Output the [X, Y] coordinate of the center of the cell containing the given text.  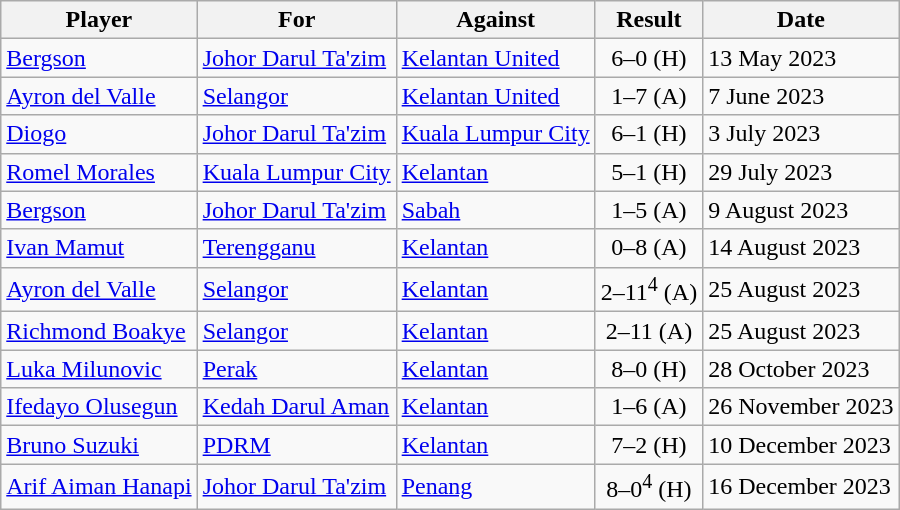
Kedah Darul Aman [296, 407]
16 December 2023 [801, 486]
3 July 2023 [801, 134]
5–1 (H) [649, 172]
9 August 2023 [801, 210]
8–04 (H) [649, 486]
1–5 (A) [649, 210]
26 November 2023 [801, 407]
Against [496, 20]
Luka Milunovic [99, 369]
29 July 2023 [801, 172]
Perak [296, 369]
Terengganu [296, 248]
Richmond Boakye [99, 331]
Bruno Suzuki [99, 445]
28 October 2023 [801, 369]
Ivan Mamut [99, 248]
For [296, 20]
Arif Aiman Hanapi [99, 486]
13 May 2023 [801, 58]
14 August 2023 [801, 248]
10 December 2023 [801, 445]
Romel Morales [99, 172]
Result [649, 20]
1–7 (A) [649, 96]
2–11 (A) [649, 331]
1–6 (A) [649, 407]
Ifedayo Olusegun [99, 407]
Sabah [496, 210]
6–1 (H) [649, 134]
Penang [496, 486]
7–2 (H) [649, 445]
PDRM [296, 445]
2–114 (A) [649, 290]
Player [99, 20]
7 June 2023 [801, 96]
8–0 (H) [649, 369]
Date [801, 20]
0–8 (A) [649, 248]
Diogo [99, 134]
6–0 (H) [649, 58]
